Capture the cell that displays the provided text and extract its [X, Y] central coordinate. 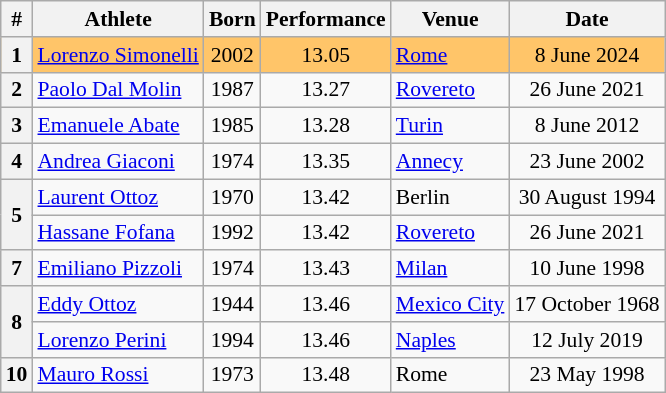
13.43 [326, 269]
4 [17, 162]
Andrea Giaconi [118, 162]
13.27 [326, 90]
1 [17, 55]
Berlin [450, 197]
1987 [232, 90]
1994 [232, 340]
Emanuele Abate [118, 126]
30 August 1994 [586, 197]
Lorenzo Perini [118, 340]
Mauro Rossi [118, 375]
Eddy Ottoz [118, 304]
Turin [450, 126]
Naples [450, 340]
Athlete [118, 19]
7 [17, 269]
13.48 [326, 375]
Milan [450, 269]
1970 [232, 197]
2 [17, 90]
8 [17, 322]
12 July 2019 [586, 340]
Paolo Dal Molin [118, 90]
Laurent Ottoz [118, 197]
Emiliano Pizzoli [118, 269]
13.05 [326, 55]
23 May 1998 [586, 375]
Venue [450, 19]
5 [17, 214]
1992 [232, 233]
10 June 1998 [586, 269]
23 June 2002 [586, 162]
Annecy [450, 162]
8 June 2012 [586, 126]
Hassane Fofana [118, 233]
2002 [232, 55]
1973 [232, 375]
1985 [232, 126]
Born [232, 19]
# [17, 19]
1944 [232, 304]
3 [17, 126]
17 October 1968 [586, 304]
Date [586, 19]
13.35 [326, 162]
Mexico City [450, 304]
13.28 [326, 126]
10 [17, 375]
8 June 2024 [586, 55]
Performance [326, 19]
Lorenzo Simonelli [118, 55]
